Capture the cell that displays the provided text and extract its (x, y) central coordinate. 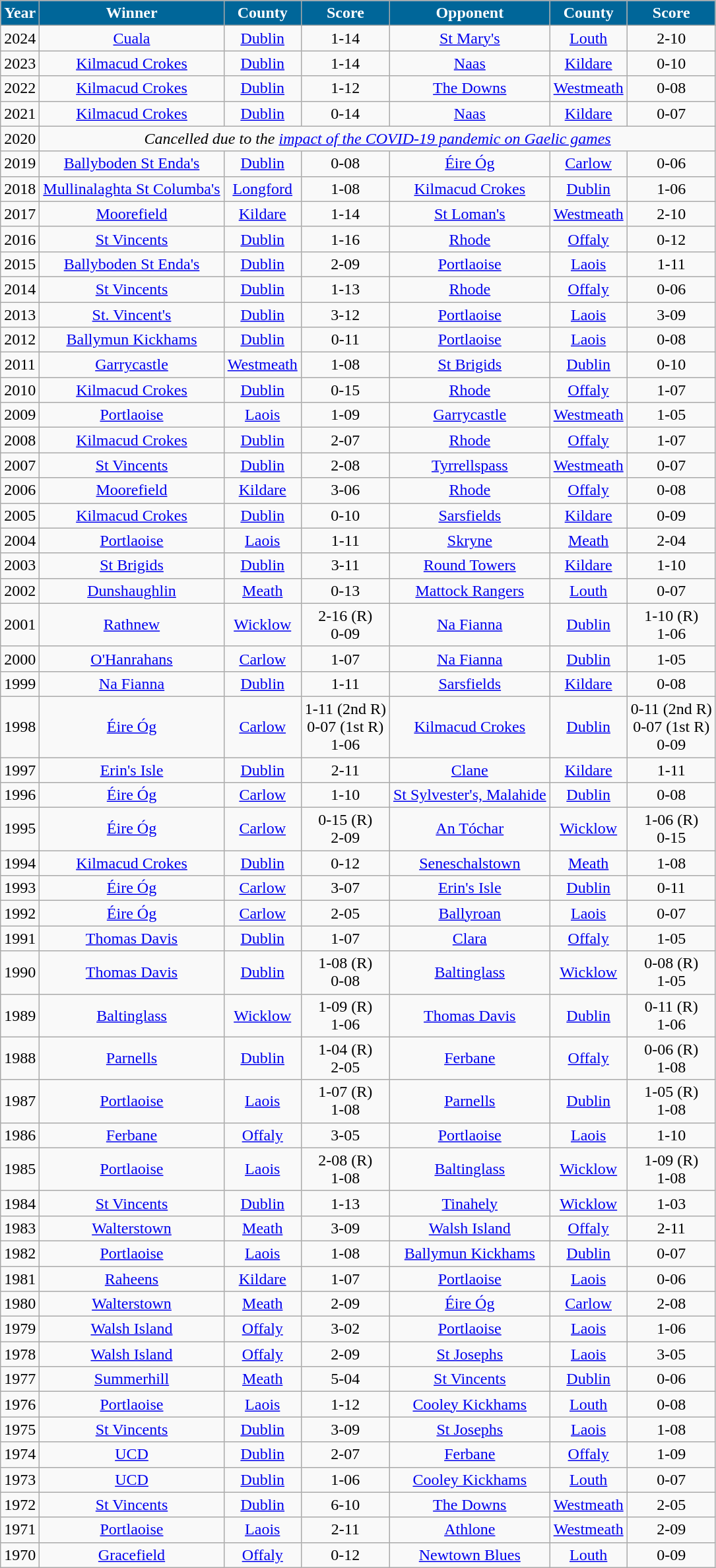
Seneschalstown (470, 863)
1-08 (R)0-08 (345, 973)
1-10 (R) 1-06 (671, 624)
2006 (20, 490)
5-04 (345, 1379)
An Tóchar (470, 829)
1-05 (R)1-08 (671, 1101)
Ballyroan (470, 913)
2007 (20, 465)
1-03 (671, 1203)
1981 (20, 1278)
Year (20, 13)
St Loman's (470, 214)
0-15 (R)2-09 (345, 829)
2009 (20, 415)
2024 (20, 38)
Raheens (132, 1278)
1-11 (2nd R) 0-07 (1st R)1-06 (345, 727)
Cancelled due to the impact of the COVID-19 pandemic on Gaelic games (377, 139)
1995 (20, 829)
2004 (20, 540)
1989 (20, 1015)
2010 (20, 390)
2001 (20, 624)
1985 (20, 1169)
2019 (20, 164)
Round Towers (470, 566)
St Mary's (470, 38)
O'Hanrahans (132, 659)
1991 (20, 938)
2020 (20, 139)
Newtown Blues (470, 1555)
2-04 (671, 540)
0-15 (345, 390)
1983 (20, 1228)
1973 (20, 1480)
2015 (20, 264)
Gracefield (132, 1555)
3-06 (345, 490)
0-06 (R)1-08 (671, 1059)
Summerhill (132, 1379)
Rathnew (132, 624)
1982 (20, 1253)
Mattock Rangers (470, 591)
Clara (470, 938)
2003 (20, 566)
1975 (20, 1429)
2016 (20, 239)
0-14 (345, 114)
1997 (20, 770)
1970 (20, 1555)
St. Vincent's (132, 315)
2002 (20, 591)
Tyrrellspass (470, 465)
2-08 (R)1-08 (345, 1169)
3-07 (345, 888)
Athlone (470, 1530)
2021 (20, 114)
2000 (20, 659)
1999 (20, 684)
Opponent (470, 13)
Cuala (132, 38)
2022 (20, 88)
Dunshaughlin (132, 591)
Mullinalaghta St Columba's (132, 189)
1972 (20, 1505)
0-13 (345, 591)
2018 (20, 189)
1996 (20, 795)
1984 (20, 1203)
1976 (20, 1404)
1987 (20, 1101)
1998 (20, 727)
St Sylvester's, Malahide (470, 795)
1993 (20, 888)
0-08 (R) 1-05 (671, 973)
2008 (20, 440)
Longford (263, 189)
1977 (20, 1379)
1979 (20, 1329)
1986 (20, 1135)
Clane (470, 770)
2013 (20, 315)
2-16 (R) 0-09 (345, 624)
1980 (20, 1304)
2017 (20, 214)
1-07 (R)1-08 (345, 1101)
1-04 (R)2-05 (345, 1059)
1-09 (R)1-08 (671, 1169)
1988 (20, 1059)
1994 (20, 863)
0-11 (R)1-06 (671, 1015)
2012 (20, 340)
1-09 (R)1-06 (345, 1015)
6-10 (345, 1505)
0-11 (2nd R) 0-07 (1st R)0-09 (671, 727)
Winner (132, 13)
3-11 (345, 566)
3-12 (345, 315)
Tinahely (470, 1203)
1990 (20, 973)
1-06 (R)0-15 (671, 829)
2014 (20, 289)
1978 (20, 1354)
3-02 (345, 1329)
2023 (20, 63)
2005 (20, 515)
1971 (20, 1530)
Skryne (470, 540)
1-16 (345, 239)
2011 (20, 365)
1992 (20, 913)
1974 (20, 1454)
